Detect which cell encompasses the target text, then output its [x, y] center coordinate. 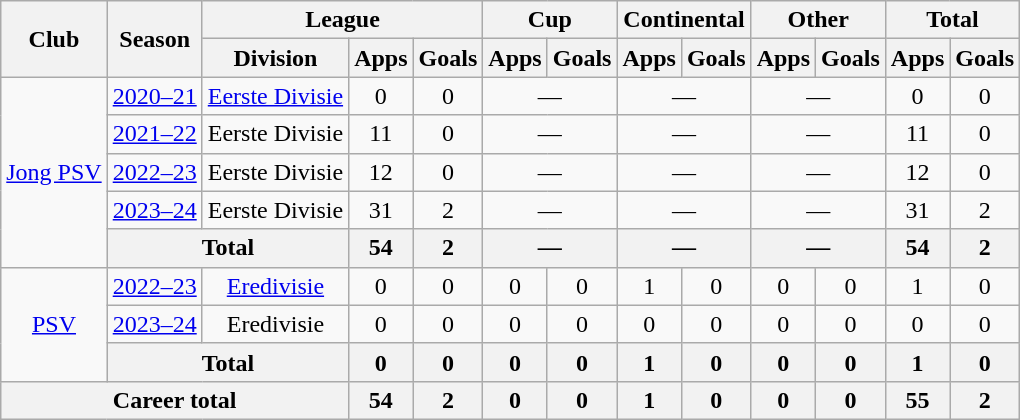
PSV [54, 324]
Career total [175, 400]
Continental [684, 20]
Jong PSV [54, 172]
55 [917, 400]
Division [275, 58]
2021–22 [154, 134]
League [342, 20]
Other [818, 20]
Club [54, 39]
2020–21 [154, 96]
Cup [550, 20]
Season [154, 39]
